For the text-containing cell, return its midpoint in (x, y) coordinate format. 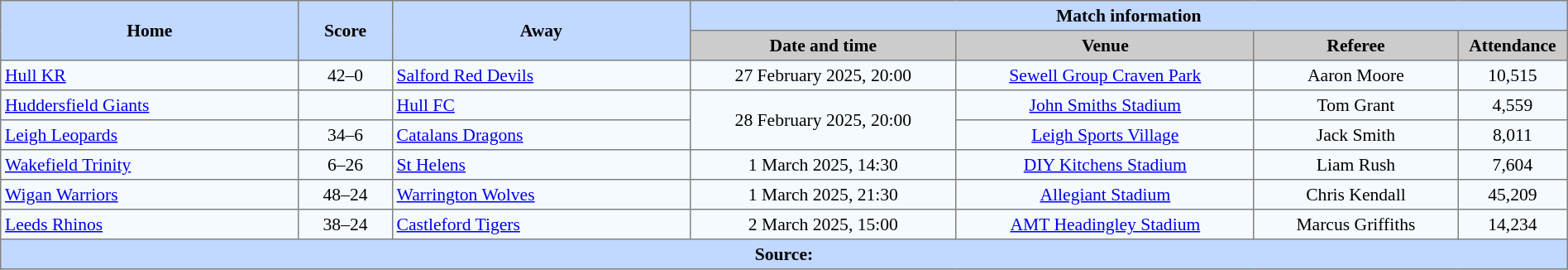
Aaron Moore (1355, 75)
8,011 (1513, 135)
10,515 (1513, 75)
DIY Kitchens Stadium (1105, 165)
Wigan Warriors (150, 195)
St Helens (541, 165)
4,559 (1513, 105)
42–0 (346, 75)
Jack Smith (1355, 135)
Home (150, 31)
38–24 (346, 224)
27 February 2025, 20:00 (823, 75)
Venue (1105, 46)
34–6 (346, 135)
Referee (1355, 46)
Date and time (823, 46)
AMT Headingley Stadium (1105, 224)
Warrington Wolves (541, 195)
Away (541, 31)
2 March 2025, 15:00 (823, 224)
John Smiths Stadium (1105, 105)
45,209 (1513, 195)
14,234 (1513, 224)
1 March 2025, 14:30 (823, 165)
Catalans Dragons (541, 135)
Allegiant Stadium (1105, 195)
28 February 2025, 20:00 (823, 120)
Sewell Group Craven Park (1105, 75)
6–26 (346, 165)
Leigh Sports Village (1105, 135)
Leeds Rhinos (150, 224)
Chris Kendall (1355, 195)
Marcus Griffiths (1355, 224)
Hull KR (150, 75)
Huddersfield Giants (150, 105)
Castleford Tigers (541, 224)
Score (346, 31)
Leigh Leopards (150, 135)
Tom Grant (1355, 105)
Salford Red Devils (541, 75)
7,604 (1513, 165)
Attendance (1513, 46)
Liam Rush (1355, 165)
Hull FC (541, 105)
Match information (1128, 16)
48–24 (346, 195)
Source: (784, 254)
Wakefield Trinity (150, 165)
1 March 2025, 21:30 (823, 195)
